Return [x, y] of the center of cell containing provided text 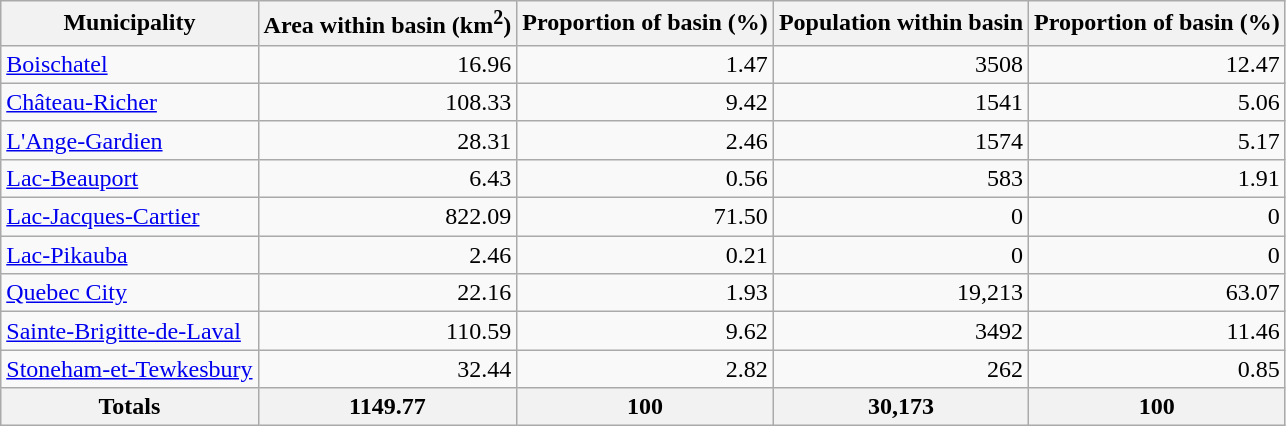
1541 [900, 102]
12.47 [1158, 64]
9.42 [646, 102]
Lac-Jacques-Cartier [130, 217]
Stoneham-et-Tewkesbury [130, 369]
Sainte-Brigitte-de-Laval [130, 331]
63.07 [1158, 293]
822.09 [388, 217]
16.96 [388, 64]
Quebec City [130, 293]
3492 [900, 331]
1574 [900, 140]
9.62 [646, 331]
19,213 [900, 293]
Lac-Pikauba [130, 255]
Area within basin (km2) [388, 24]
Lac-Beauport [130, 178]
6.43 [388, 178]
5.17 [1158, 140]
22.16 [388, 293]
28.31 [388, 140]
0.56 [646, 178]
11.46 [1158, 331]
262 [900, 369]
71.50 [646, 217]
Totals [130, 407]
110.59 [388, 331]
2.82 [646, 369]
1.47 [646, 64]
Boischatel [130, 64]
583 [900, 178]
3508 [900, 64]
32.44 [388, 369]
1.93 [646, 293]
Population within basin [900, 24]
0.21 [646, 255]
Château-Richer [130, 102]
1.91 [1158, 178]
L'Ange-Gardien [130, 140]
108.33 [388, 102]
1149.77 [388, 407]
5.06 [1158, 102]
Municipality [130, 24]
0.85 [1158, 369]
30,173 [900, 407]
